Return [X, Y] of the center of cell containing provided text 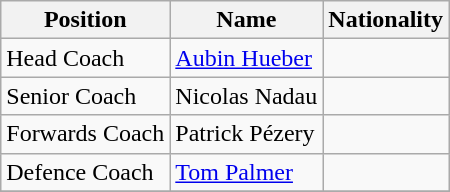
Nicolas Nadau [246, 96]
Position [86, 20]
Name [246, 20]
Head Coach [86, 58]
Defence Coach [86, 172]
Forwards Coach [86, 134]
Patrick Pézery [246, 134]
Tom Palmer [246, 172]
Senior Coach [86, 96]
Aubin Hueber [246, 58]
Nationality [386, 20]
